Output the (x, y) coordinate of the center of the cell containing the given text.  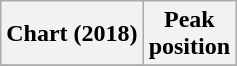
Chart (2018) (72, 34)
Peak position (189, 34)
